From the cell containing the given text, extract its center point as (x, y) coordinate. 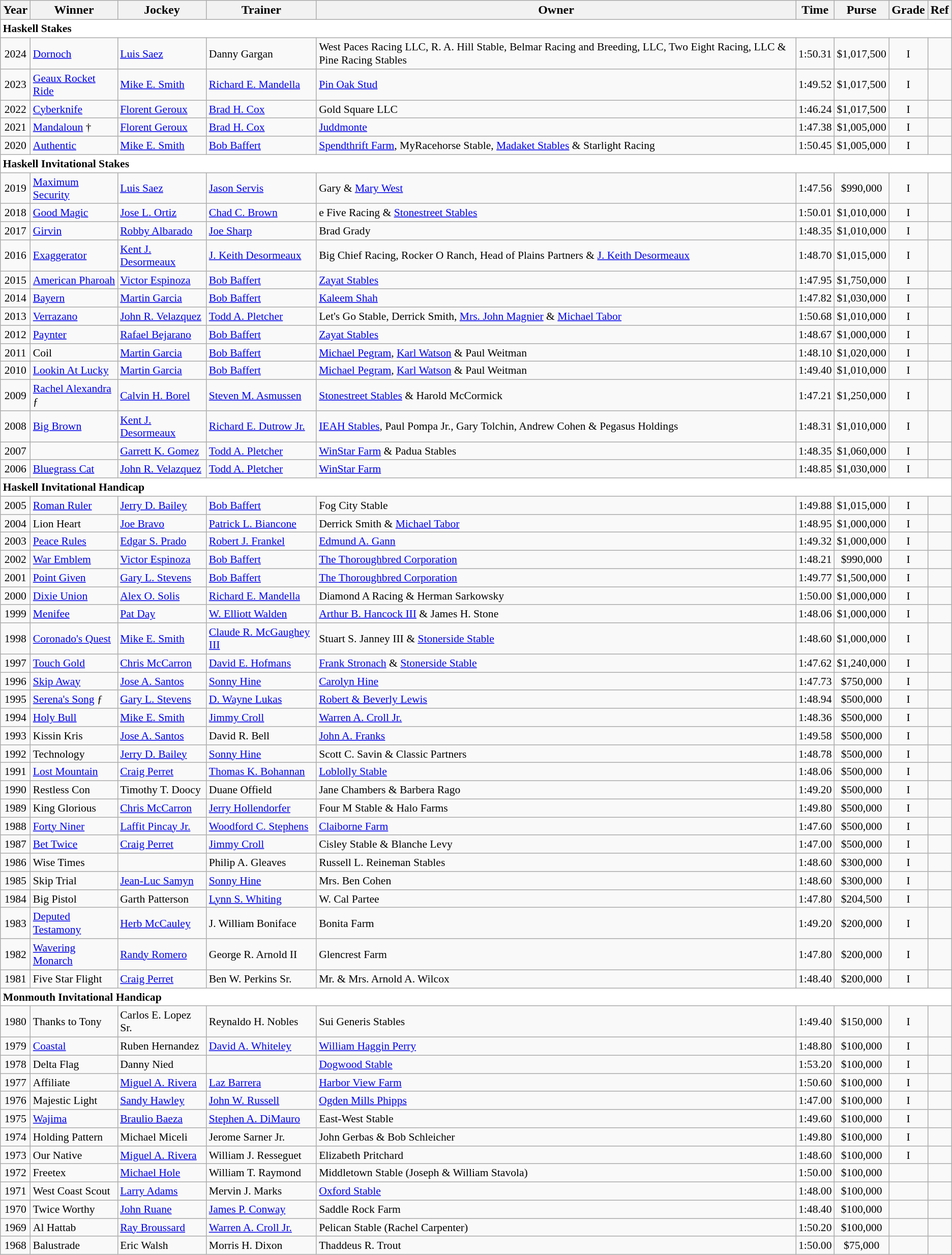
Joe Bravo (162, 523)
$1,060,000 (861, 451)
Ruben Hernandez (162, 1046)
Duane Offield (261, 790)
Pat Day (162, 614)
Winner (74, 10)
Jean-Luc Samyn (162, 881)
Delta Flag (74, 1064)
2017 (15, 231)
Affiliate (74, 1083)
Edgar S. Prado (162, 542)
1:50.60 (815, 1083)
Spendthrift Farm, MyRacehorse Stable, Madaket Stables & Starlight Racing (556, 145)
Jockey (162, 10)
1:48.00 (815, 1191)
Robert & Beverly Lewis (556, 699)
1980 (15, 1021)
Ref (940, 10)
Chad C. Brown (261, 213)
1974 (15, 1137)
1989 (15, 808)
2007 (15, 451)
Bonita Farm (556, 923)
Jason Servis (261, 188)
IEAH Stables, Paul Pompa Jr., Gary Tolchin, Andrew Cohen & Pegasus Holdings (556, 426)
1:48.78 (815, 754)
American Pharoah (74, 280)
Maximum Security (74, 188)
1:48.80 (815, 1046)
John Gerbas & Bob Schleicher (556, 1137)
Larry Adams (162, 1191)
1988 (15, 826)
Wajima (74, 1119)
Arthur B. Hancock III & James H. Stone (556, 614)
Dornoch (74, 53)
2006 (15, 469)
$1,020,000 (861, 352)
Sandy Hawley (162, 1100)
Stephen A. DiMauro (261, 1119)
West Coast Scout (74, 1191)
Serena's Song ƒ (74, 699)
Exaggerator (74, 255)
1:47.73 (815, 681)
Holding Pattern (74, 1137)
Coronado's Quest (74, 639)
1979 (15, 1046)
2018 (15, 213)
Holy Bull (74, 718)
Peace Rules (74, 542)
Laz Barrera (261, 1083)
Year (15, 10)
Balustrade (74, 1245)
2004 (15, 523)
Monmouth Invitational Handicap (476, 997)
Mandaloun † (74, 127)
J. Keith Desormeaux (261, 255)
Alex O. Solis (162, 596)
David E. Hofmans (261, 663)
Wise Times (74, 862)
2022 (15, 109)
1973 (15, 1155)
1:48.10 (815, 352)
Verrazano (74, 316)
Thaddeus R. Trout (556, 1245)
Twice Worthy (74, 1209)
Robert J. Frankel (261, 542)
1:47.38 (815, 127)
$750,000 (861, 681)
2019 (15, 188)
1:46.24 (815, 109)
1982 (15, 954)
Kissin Kris (74, 736)
Big Pistol (74, 899)
1:48.31 (815, 426)
Mrs. Ben Cohen (556, 881)
Touch Gold (74, 663)
$75,000 (861, 1245)
Frank Stronach & Stonerside Stable (556, 663)
1991 (15, 772)
1984 (15, 899)
Five Star Flight (74, 979)
2005 (15, 505)
Randy Romero (162, 954)
Big Brown (74, 426)
Cyberknife (74, 109)
Scott C. Savin & Classic Partners (556, 754)
1:50.31 (815, 53)
Timothy T. Doocy (162, 790)
1:47.95 (815, 280)
Derrick Smith & Michael Tabor (556, 523)
1968 (15, 1245)
Thomas K. Bohannan (261, 772)
2009 (15, 395)
$1,240,000 (861, 663)
Saddle Rock Farm (556, 1209)
$1,750,000 (861, 280)
Ogden Mills Phipps (556, 1100)
Woodford C. Stephens (261, 826)
Claude R. McGaughey III (261, 639)
Diamond A Racing & Herman Sarkowsky (556, 596)
1:49.88 (815, 505)
2002 (15, 559)
Mr. & Mrs. Arnold A. Wilcox (556, 979)
J. William Boniface (261, 923)
Jerry Hollendorfer (261, 808)
Eric Walsh (162, 1245)
Middletown Stable (Joseph & William Stavola) (556, 1173)
1981 (15, 979)
Cisley Stable & Blanche Levy (556, 844)
1987 (15, 844)
Bet Twice (74, 844)
Let's Go Stable, Derrick Smith, Mrs. John Magnier & Michael Tabor (556, 316)
Juddmonte (556, 127)
Michael Miceli (162, 1137)
Sui Generis Stables (556, 1021)
Time (815, 10)
1:48.85 (815, 469)
Good Magic (74, 213)
$1,250,000 (861, 395)
Haskell Invitational Handicap (476, 487)
Wavering Monarch (74, 954)
Jose L. Ortiz (162, 213)
Lion Heart (74, 523)
Skip Trial (74, 881)
1999 (15, 614)
1:47.62 (815, 663)
King Glorious (74, 808)
Kaleem Shah (556, 298)
Pin Oak Stud (556, 84)
2020 (15, 145)
Carolyn Hine (556, 681)
Mervin J. Marks (261, 1191)
1977 (15, 1083)
Freetex (74, 1173)
Jane Chambers & Barbera Rago (556, 790)
Point Given (74, 578)
Pelican Stable (Rachel Carpenter) (556, 1228)
Claiborne Farm (556, 826)
1978 (15, 1064)
Patrick L. Biancone (261, 523)
1993 (15, 736)
1970 (15, 1209)
Technology (74, 754)
Thanks to Tony (74, 1021)
1990 (15, 790)
Grade (908, 10)
Laffit Pincay Jr. (162, 826)
2000 (15, 596)
Elizabeth Pritchard (556, 1155)
2021 (15, 127)
2011 (15, 352)
Carlos E. Lopez Sr. (162, 1021)
Haskell Stakes (476, 29)
Haskell Invitational Stakes (476, 164)
1969 (15, 1228)
Glencrest Farm (556, 954)
Restless Con (74, 790)
1:49.60 (815, 1119)
Ray Broussard (162, 1228)
2023 (15, 84)
1:50.45 (815, 145)
1:53.20 (815, 1064)
1:48.21 (815, 559)
Loblolly Stable (556, 772)
Bayern (74, 298)
Coastal (74, 1046)
WinStar Farm & Padua Stables (556, 451)
Owner (556, 10)
Forty Niner (74, 826)
2016 (15, 255)
1:49.77 (815, 578)
Deputed Testamony (74, 923)
1994 (15, 718)
2013 (15, 316)
Rachel Alexandra ƒ (74, 395)
Roman Ruler (74, 505)
Rafael Bejarano (162, 335)
Gold Square LLC (556, 109)
2015 (15, 280)
2001 (15, 578)
1985 (15, 881)
Authentic (74, 145)
$1,500,000 (861, 578)
Steven M. Asmussen (261, 395)
$150,000 (861, 1021)
1:50.68 (815, 316)
D. Wayne Lukas (261, 699)
1983 (15, 923)
Dogwood Stable (556, 1064)
Four M Stable & Halo Farms (556, 808)
Lost Mountain (74, 772)
Trainer (261, 10)
Majestic Light (74, 1100)
John Ruane (162, 1209)
Lynn S. Whiting (261, 899)
2024 (15, 53)
1995 (15, 699)
1:47.21 (815, 395)
1986 (15, 862)
Russell L. Reineman Stables (556, 862)
1972 (15, 1173)
2012 (15, 335)
Big Chief Racing, Rocker O Ranch, Head of Plains Partners & J. Keith Desormeaux (556, 255)
W. Cal Partee (556, 899)
Stonestreet Stables & Harold McCormick (556, 395)
Skip Away (74, 681)
2010 (15, 371)
Robby Albarado (162, 231)
1:47.82 (815, 298)
1997 (15, 663)
1996 (15, 681)
Paynter (74, 335)
William T. Raymond (261, 1173)
2014 (15, 298)
Reynaldo H. Nobles (261, 1021)
2003 (15, 542)
Brad Grady (556, 231)
Fog City Stable (556, 505)
1:48.94 (815, 699)
Gary & Mary West (556, 188)
1976 (15, 1100)
Girvin (74, 231)
Dixie Union (74, 596)
William J. Resseguet (261, 1155)
1975 (15, 1119)
James P. Conway (261, 1209)
1:48.95 (815, 523)
W. Elliott Walden (261, 614)
George R. Arnold II (261, 954)
Edmund A. Gann (556, 542)
David A. Whiteley (261, 1046)
Danny Gargan (261, 53)
Harbor View Farm (556, 1083)
Lookin At Lucky (74, 371)
1:50.01 (815, 213)
e Five Racing & Stonestreet Stables (556, 213)
Morris H. Dixon (261, 1245)
1:47.56 (815, 188)
Al Hattab (74, 1228)
David R. Bell (261, 736)
Garrett K. Gomez (162, 451)
Oxford Stable (556, 1191)
1:49.58 (815, 736)
1998 (15, 639)
Herb McCauley (162, 923)
2008 (15, 426)
WinStar Farm (556, 469)
John W. Russell (261, 1100)
1:50.20 (815, 1228)
Richard E. Dutrow Jr. (261, 426)
War Emblem (74, 559)
Menifee (74, 614)
Ben W. Perkins Sr. (261, 979)
Michael Hole (162, 1173)
Purse (861, 10)
1:49.52 (815, 84)
Danny Nied (162, 1064)
Jerome Sarner Jr. (261, 1137)
West Paces Racing LLC, R. A. Hill Stable, Belmar Racing and Breeding, LLC, Two Eight Racing, LLC & Pine Racing Stables (556, 53)
Calvin H. Borel (162, 395)
Joe Sharp (261, 231)
Stuart S. Janney III & Stonerside Stable (556, 639)
1971 (15, 1191)
1:49.32 (815, 542)
Braulio Baeza (162, 1119)
William Haggin Perry (556, 1046)
1:48.36 (815, 718)
Garth Patterson (162, 899)
Coil (74, 352)
1:47.60 (815, 826)
1:48.67 (815, 335)
Bluegrass Cat (74, 469)
Our Native (74, 1155)
East-West Stable (556, 1119)
John A. Franks (556, 736)
1992 (15, 754)
$204,500 (861, 899)
1:48.70 (815, 255)
Philip A. Gleaves (261, 862)
Geaux Rocket Ride (74, 84)
